From the cell containing the given text, extract its center point as (X, Y) coordinate. 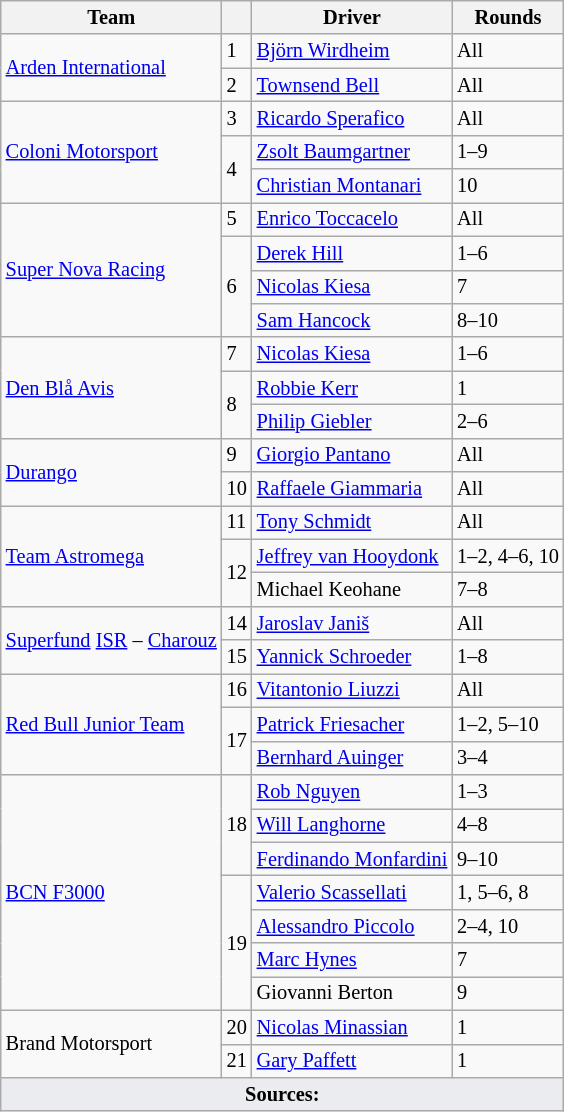
8 (237, 404)
3–4 (508, 758)
Nicolas Minassian (352, 1027)
Christian Montanari (352, 186)
Den Blå Avis (112, 388)
Patrick Friesacher (352, 724)
5 (237, 219)
Björn Wirdheim (352, 51)
21 (237, 1061)
1, 5–6, 8 (508, 892)
Team Astromega (112, 556)
Rob Nguyen (352, 791)
Philip Giebler (352, 421)
Alessandro Piccolo (352, 926)
Sources: (282, 1094)
Will Langhorne (352, 825)
8–10 (508, 320)
Ferdinando Monfardini (352, 859)
Zsolt Baumgartner (352, 152)
19 (237, 942)
Michael Keohane (352, 589)
6 (237, 286)
Robbie Kerr (352, 388)
Derek Hill (352, 253)
Coloni Motorsport (112, 152)
Ricardo Sperafico (352, 118)
1–9 (508, 152)
2–6 (508, 421)
Raffaele Giammaria (352, 489)
4–8 (508, 825)
Yannick Schroeder (352, 657)
2 (237, 85)
Giorgio Pantano (352, 455)
Jeffrey van Hooydonk (352, 556)
7–8 (508, 589)
Sam Hancock (352, 320)
Gary Paffett (352, 1061)
14 (237, 623)
1–2, 4–6, 10 (508, 556)
15 (237, 657)
Red Bull Junior Team (112, 724)
Giovanni Berton (352, 993)
20 (237, 1027)
Jaroslav Janiš (352, 623)
Bernhard Auinger (352, 758)
Townsend Bell (352, 85)
3 (237, 118)
1–3 (508, 791)
Tony Schmidt (352, 522)
12 (237, 572)
Durango (112, 472)
2–4, 10 (508, 926)
4 (237, 168)
Superfund ISR – Charouz (112, 640)
16 (237, 690)
1–8 (508, 657)
Enrico Toccacelo (352, 219)
Driver (352, 17)
Brand Motorsport (112, 1044)
11 (237, 522)
18 (237, 824)
Team (112, 17)
Marc Hynes (352, 960)
Valerio Scassellati (352, 892)
BCN F3000 (112, 892)
Arden International (112, 68)
17 (237, 740)
1–2, 5–10 (508, 724)
Vitantonio Liuzzi (352, 690)
9–10 (508, 859)
Rounds (508, 17)
Super Nova Racing (112, 270)
